Determine the [X, Y] coordinate at the center of the cell enclosing the given text.  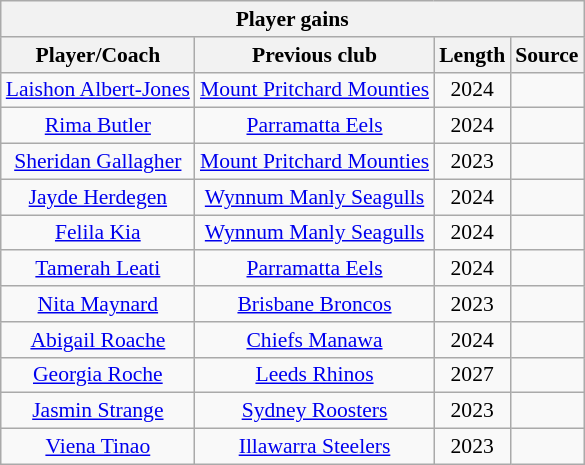
Jasmin Strange [98, 411]
Jayde Herdegen [98, 197]
Abigail Roache [98, 340]
Brisbane Broncos [314, 304]
Georgia Roche [98, 375]
Player gains [292, 19]
Nita Maynard [98, 304]
Rima Butler [98, 126]
Tamerah Leati [98, 269]
Previous club [314, 55]
Length [472, 55]
Sheridan Gallagher [98, 162]
Sydney Roosters [314, 411]
Illawarra Steelers [314, 447]
2027 [472, 375]
Player/Coach [98, 55]
Felila Kia [98, 233]
Source [546, 55]
Viena Tinao [98, 447]
Laishon Albert-Jones [98, 90]
Chiefs Manawa [314, 340]
Leeds Rhinos [314, 375]
